Locate the cell with the specified text and output its [x, y] center coordinate. 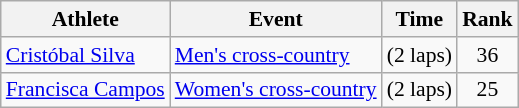
Men's cross-country [276, 55]
25 [488, 90]
Event [276, 19]
Francisca Campos [86, 90]
Time [420, 19]
Cristóbal Silva [86, 55]
Athlete [86, 19]
36 [488, 55]
Rank [488, 19]
Women's cross-country [276, 90]
